Locate the cell with the specified text and output its [x, y] center coordinate. 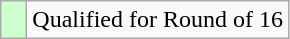
Qualified for Round of 16 [158, 20]
